Extract the (x, y) coordinate from the center of the cell holding the provided text.  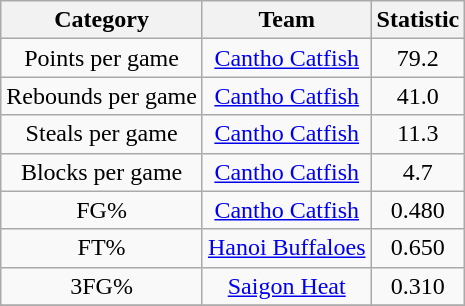
Blocks per game (102, 172)
Team (286, 20)
3FG% (102, 286)
0.650 (418, 248)
41.0 (418, 96)
4.7 (418, 172)
0.480 (418, 210)
FT% (102, 248)
Hanoi Buffaloes (286, 248)
Steals per game (102, 134)
79.2 (418, 58)
Points per game (102, 58)
Category (102, 20)
11.3 (418, 134)
Saigon Heat (286, 286)
Rebounds per game (102, 96)
0.310 (418, 286)
FG% (102, 210)
Statistic (418, 20)
